Capture the cell that displays the provided text and extract its (x, y) central coordinate. 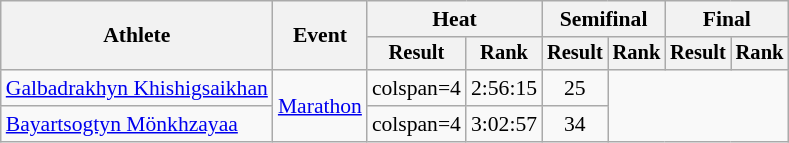
Heat (454, 19)
Galbadrakhyn Khishigsaikhan (137, 88)
Final (726, 19)
2:56:15 (504, 88)
25 (575, 88)
Event (320, 36)
34 (575, 124)
Bayartsogtyn Mönkhzayaa (137, 124)
3:02:57 (504, 124)
Semifinal (604, 19)
Marathon (320, 106)
Athlete (137, 36)
